Scan for the cell matching the given text and deliver its (x, y) coordinate at center. 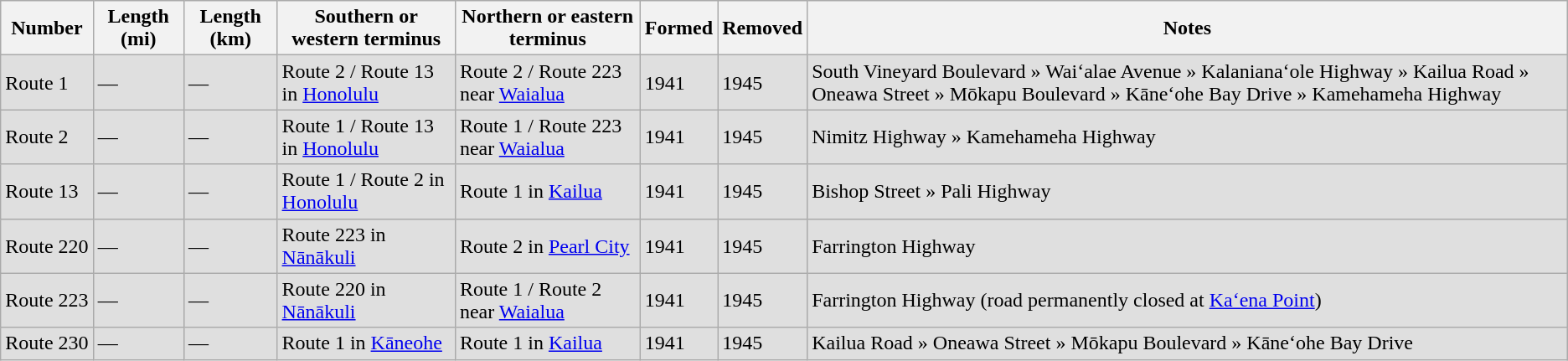
Route 220 (47, 246)
Route 2 (47, 137)
Nimitz Highway » Kamehameha Highway (1188, 137)
Farrington Highway (road permanently closed at Ka‘ena Point) (1188, 300)
Route 1 / Route 223 near Waialua (548, 137)
Southern or western terminus (366, 28)
Northern or eastern terminus (548, 28)
Route 2 in Pearl City (548, 246)
Route 223 (47, 300)
Route 230 (47, 343)
Farrington Highway (1188, 246)
Route 1 (47, 82)
Route 2 / Route 13 in Honolulu (366, 82)
Length (km) (230, 28)
Route 2 / Route 223 near Waialua (548, 82)
Route 223 in Nānākuli (366, 246)
Length (mi) (138, 28)
Route 1 / Route 2 in Honolulu (366, 191)
Route 1 in Kāneohe (366, 343)
Route 13 (47, 191)
Route 220 in Nānākuli (366, 300)
Number (47, 28)
Route 1 / Route 2 near Waialua (548, 300)
Bishop Street » Pali Highway (1188, 191)
Removed (762, 28)
Route 1 / Route 13 in Honolulu (366, 137)
Formed (678, 28)
Notes (1188, 28)
Kailua Road » Oneawa Street » Mōkapu Boulevard » Kāne‘ohe Bay Drive (1188, 343)
